From the cell containing the given text, extract its center point as (X, Y) coordinate. 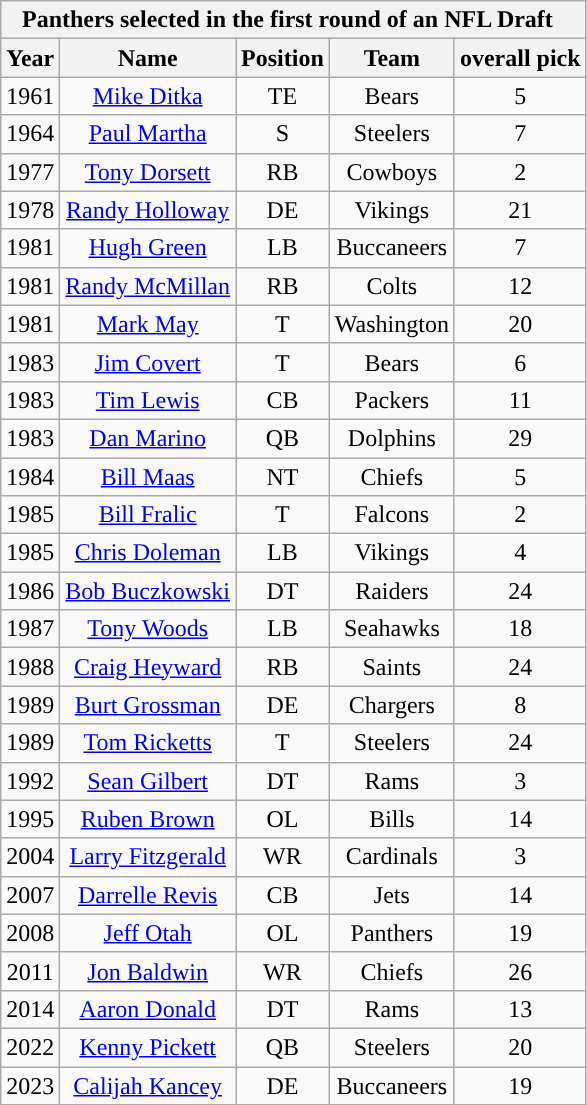
overall pick (520, 58)
Dolphins (392, 438)
8 (520, 705)
Bill Maas (148, 477)
2008 (30, 933)
2011 (30, 971)
Bill Fralic (148, 515)
Cardinals (392, 857)
1977 (30, 172)
Colts (392, 286)
Aaron Donald (148, 1009)
Jim Covert (148, 362)
Hugh Green (148, 248)
Mike Ditka (148, 96)
1961 (30, 96)
Jets (392, 895)
2022 (30, 1047)
1988 (30, 667)
Tony Woods (148, 629)
Darrelle Revis (148, 895)
Paul Martha (148, 134)
Dan Marino (148, 438)
Larry Fitzgerald (148, 857)
29 (520, 438)
Seahawks (392, 629)
1964 (30, 134)
Jon Baldwin (148, 971)
Sean Gilbert (148, 781)
Tony Dorsett (148, 172)
6 (520, 362)
Packers (392, 400)
Craig Heyward (148, 667)
Panthers selected in the first round of an NFL Draft (294, 20)
Mark May (148, 324)
Randy McMillan (148, 286)
Year (30, 58)
Position (283, 58)
Falcons (392, 515)
1987 (30, 629)
Tom Ricketts (148, 743)
13 (520, 1009)
Ruben Brown (148, 819)
NT (283, 477)
2004 (30, 857)
Calijah Kancey (148, 1085)
Washington (392, 324)
Name (148, 58)
1992 (30, 781)
4 (520, 553)
2023 (30, 1085)
Kenny Pickett (148, 1047)
1984 (30, 477)
18 (520, 629)
Bob Buczkowski (148, 591)
Saints (392, 667)
Randy Holloway (148, 210)
Tim Lewis (148, 400)
26 (520, 971)
Raiders (392, 591)
Chris Doleman (148, 553)
12 (520, 286)
11 (520, 400)
21 (520, 210)
TE (283, 96)
Panthers (392, 933)
Team (392, 58)
Chargers (392, 705)
Jeff Otah (148, 933)
2007 (30, 895)
1978 (30, 210)
1986 (30, 591)
1995 (30, 819)
Burt Grossman (148, 705)
Bills (392, 819)
Cowboys (392, 172)
2014 (30, 1009)
S (283, 134)
